Search for the cell housing the specified text and yield its [x, y] center coordinate. 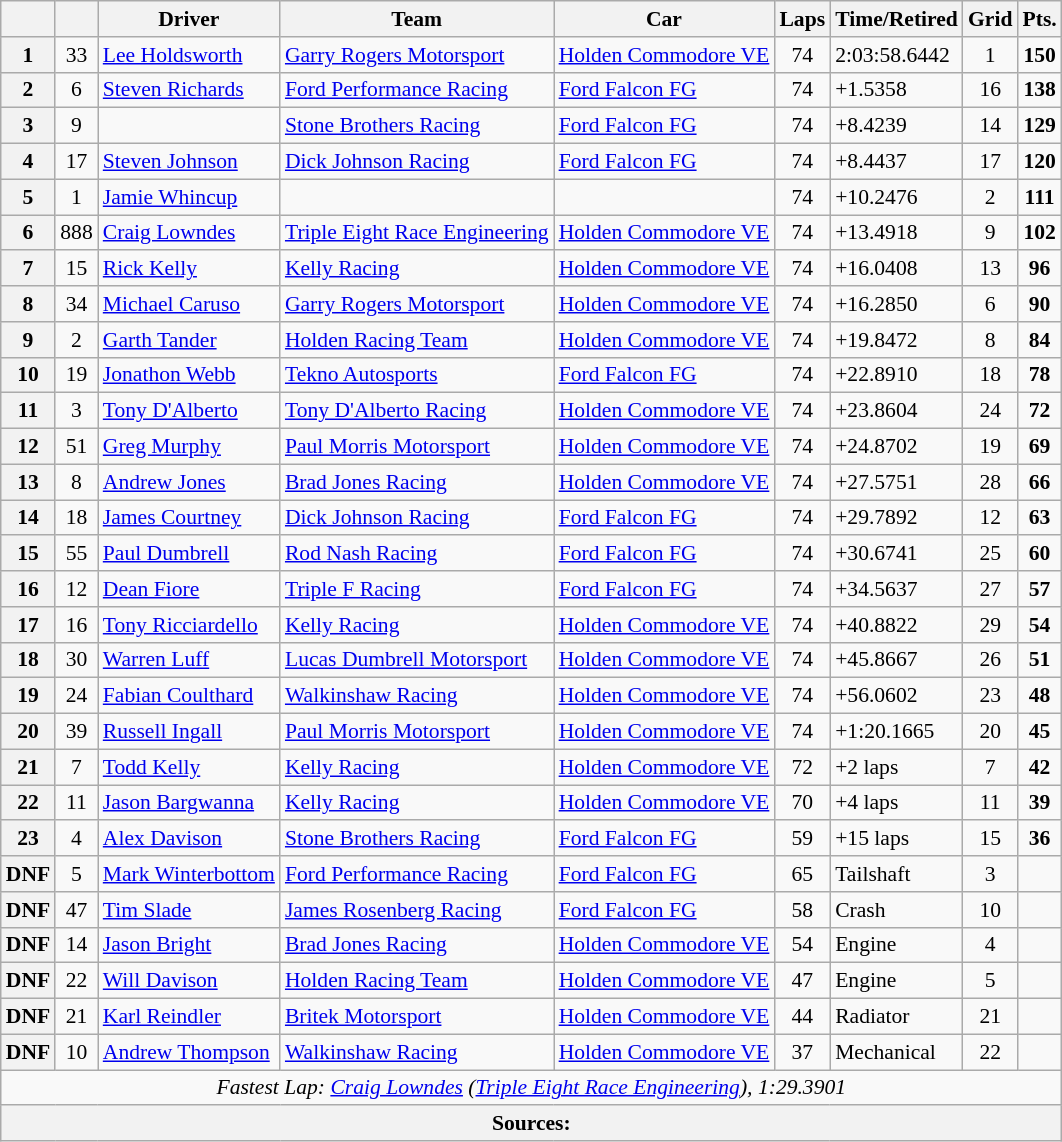
+8.4239 [896, 126]
Lee Holdsworth [189, 55]
29 [990, 625]
84 [1039, 340]
Jason Bargwanna [189, 803]
+2 laps [896, 767]
150 [1039, 55]
Pts. [1039, 19]
66 [1039, 482]
Tailshaft [896, 874]
Team [417, 19]
Rick Kelly [189, 269]
65 [802, 874]
30 [76, 660]
James Courtney [189, 518]
+22.8910 [896, 375]
James Rosenberg Racing [417, 910]
+23.8604 [896, 411]
60 [1039, 554]
26 [990, 660]
+56.0602 [896, 696]
Driver [189, 19]
78 [1039, 375]
+8.4437 [896, 162]
37 [802, 1052]
+16.2850 [896, 304]
Fabian Coulthard [189, 696]
Karl Reindler [189, 1017]
Garth Tander [189, 340]
27 [990, 589]
96 [1039, 269]
Lucas Dumbrell Motorsport [417, 660]
58 [802, 910]
Jason Bright [189, 945]
Andrew Jones [189, 482]
+30.6741 [896, 554]
42 [1039, 767]
Alex Davison [189, 839]
Rod Nash Racing [417, 554]
+34.5637 [896, 589]
111 [1039, 197]
2:03:58.6442 [896, 55]
Sources: [532, 1124]
Michael Caruso [189, 304]
33 [76, 55]
25 [990, 554]
Paul Dumbrell [189, 554]
Radiator [896, 1017]
59 [802, 839]
70 [802, 803]
Crash [896, 910]
+10.2476 [896, 197]
Grid [990, 19]
+29.7892 [896, 518]
45 [1039, 732]
+4 laps [896, 803]
Car [664, 19]
+27.5751 [896, 482]
Britek Motorsport [417, 1017]
Will Davison [189, 981]
120 [1039, 162]
Tony Ricciardello [189, 625]
102 [1039, 233]
+19.8472 [896, 340]
Warren Luff [189, 660]
57 [1039, 589]
Steven Johnson [189, 162]
28 [990, 482]
+45.8667 [896, 660]
Fastest Lap: Craig Lowndes (Triple Eight Race Engineering), 1:29.3901 [532, 1088]
+1.5358 [896, 90]
Triple Eight Race Engineering [417, 233]
Craig Lowndes [189, 233]
36 [1039, 839]
44 [802, 1017]
Russell Ingall [189, 732]
Greg Murphy [189, 447]
Tony D'Alberto Racing [417, 411]
+13.4918 [896, 233]
+40.8822 [896, 625]
129 [1039, 126]
69 [1039, 447]
+1:20.1665 [896, 732]
Steven Richards [189, 90]
Jamie Whincup [189, 197]
888 [76, 233]
Tim Slade [189, 910]
Jonathon Webb [189, 375]
48 [1039, 696]
138 [1039, 90]
+24.8702 [896, 447]
90 [1039, 304]
Todd Kelly [189, 767]
Mechanical [896, 1052]
Andrew Thompson [189, 1052]
Tony D'Alberto [189, 411]
Tekno Autosports [417, 375]
Dean Fiore [189, 589]
+15 laps [896, 839]
Mark Winterbottom [189, 874]
Triple F Racing [417, 589]
63 [1039, 518]
+16.0408 [896, 269]
55 [76, 554]
Laps [802, 19]
34 [76, 304]
Time/Retired [896, 19]
